Pinpoint the cell where the given text exists, returning its (x, y) midpoint coordinate. 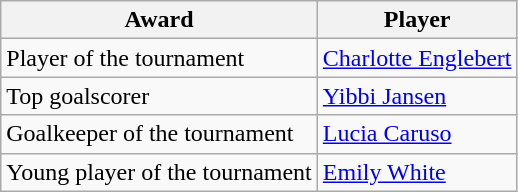
Lucia Caruso (417, 134)
Award (160, 20)
Yibbi Jansen (417, 96)
Emily White (417, 172)
Charlotte Englebert (417, 58)
Young player of the tournament (160, 172)
Top goalscorer (160, 96)
Goalkeeper of the tournament (160, 134)
Player of the tournament (160, 58)
Player (417, 20)
